Find where the given text appears and provide that cell's center as [X, Y] coordinate. 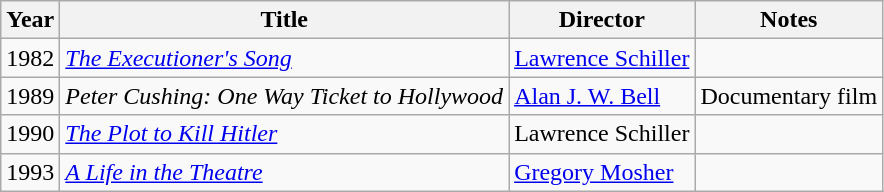
Alan J. W. Bell [602, 96]
Director [602, 20]
Documentary film [789, 96]
1982 [30, 58]
1993 [30, 172]
The Plot to Kill Hitler [284, 134]
Gregory Mosher [602, 172]
Year [30, 20]
1990 [30, 134]
Peter Cushing: One Way Ticket to Hollywood [284, 96]
1989 [30, 96]
The Executioner's Song [284, 58]
A Life in the Theatre [284, 172]
Title [284, 20]
Notes [789, 20]
